Determine the (X, Y) coordinate at the center of the cell enclosing the given text.  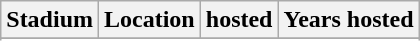
Years hosted (348, 20)
hosted (239, 20)
Location (150, 20)
Stadium (50, 20)
